Pinpoint the cell where the given text exists, returning its (X, Y) midpoint coordinate. 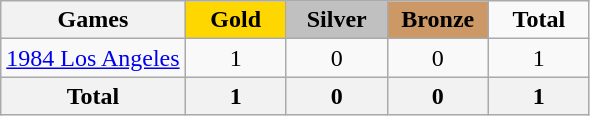
1984 Los Angeles (93, 58)
Gold (236, 20)
Games (93, 20)
Bronze (438, 20)
Silver (336, 20)
